Provide the [x, y] coordinate of the cell's center where the given text is located.  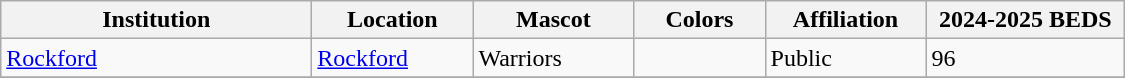
96 [1026, 58]
2024-2025 BEDS [1026, 20]
Colors [700, 20]
Location [392, 20]
Institution [156, 20]
Warriors [554, 58]
Mascot [554, 20]
Affiliation [846, 20]
Public [846, 58]
